Output the (X, Y) coordinate of the center of the cell containing the given text.  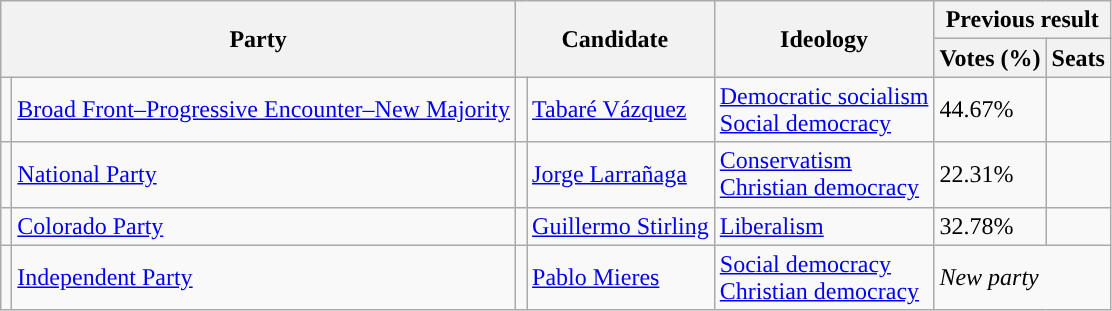
Candidate (614, 39)
National Party (264, 174)
22.31% (990, 174)
Social democracyChristian democracy (824, 278)
Independent Party (264, 278)
Broad Front–Progressive Encounter–New Majority (264, 110)
Tabaré Vázquez (621, 110)
32.78% (990, 226)
Colorado Party (264, 226)
Previous result (1022, 20)
44.67% (990, 110)
Party (258, 39)
Seats (1078, 58)
Jorge Larrañaga (621, 174)
New party (1022, 278)
Guillermo Stirling (621, 226)
Pablo Mieres (621, 278)
ConservatismChristian democracy (824, 174)
Democratic socialismSocial democracy (824, 110)
Votes (%) (990, 58)
Liberalism (824, 226)
Ideology (824, 39)
